Find where the given text appears and provide that cell's center as [x, y] coordinate. 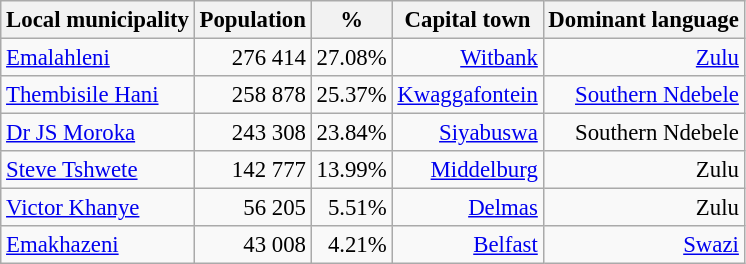
43 008 [252, 245]
Kwaggafontein [468, 95]
% [352, 20]
Victor Khanye [98, 208]
Dominant language [644, 20]
243 308 [252, 133]
258 878 [252, 95]
142 777 [252, 170]
Delmas [468, 208]
Dr JS Moroka [98, 133]
4.21% [352, 245]
Swazi [644, 245]
Steve Tshwete [98, 170]
27.08% [352, 58]
Siyabuswa [468, 133]
25.37% [352, 95]
276 414 [252, 58]
Population [252, 20]
Emalahleni [98, 58]
13.99% [352, 170]
Capital town [468, 20]
Emakhazeni [98, 245]
Middelburg [468, 170]
Local municipality [98, 20]
5.51% [352, 208]
Belfast [468, 245]
23.84% [352, 133]
Witbank [468, 58]
56 205 [252, 208]
Thembisile Hani [98, 95]
